Extract the (x, y) coordinate from the center of the cell holding the provided text.  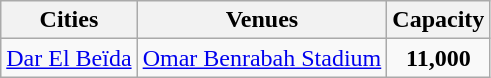
Dar El Beïda (69, 58)
Omar Benrabah Stadium (262, 58)
11,000 (438, 58)
Cities (69, 20)
Capacity (438, 20)
Venues (262, 20)
